Provide the [x, y] coordinate of the cell's center where the given text is located.  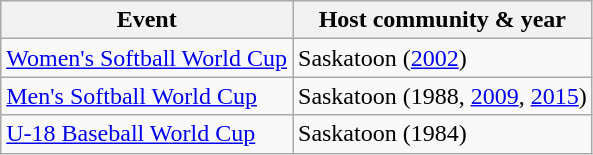
Saskatoon (1988, 2009, 2015) [442, 96]
U-18 Baseball World Cup [147, 134]
Women's Softball World Cup [147, 58]
Saskatoon (1984) [442, 134]
Men's Softball World Cup [147, 96]
Event [147, 20]
Saskatoon (2002) [442, 58]
Host community & year [442, 20]
